Scan for the cell matching the given text and deliver its (x, y) coordinate at center. 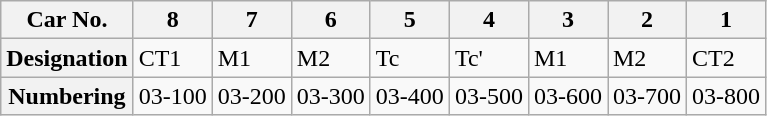
03-600 (568, 96)
2 (648, 20)
03-300 (330, 96)
CT1 (172, 58)
03-400 (410, 96)
7 (252, 20)
Designation (67, 58)
8 (172, 20)
3 (568, 20)
5 (410, 20)
1 (726, 20)
Car No. (67, 20)
Numbering (67, 96)
03-500 (488, 96)
03-800 (726, 96)
03-100 (172, 96)
Tc' (488, 58)
CT2 (726, 58)
03-200 (252, 96)
6 (330, 20)
03-700 (648, 96)
4 (488, 20)
Tc (410, 58)
